For the text-containing cell, return its midpoint in [X, Y] coordinate format. 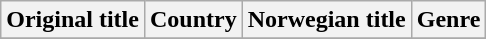
Norwegian title [326, 20]
Original title [73, 20]
Country [193, 20]
Genre [448, 20]
